Determine the (x, y) coordinate at the center of the cell enclosing the given text.  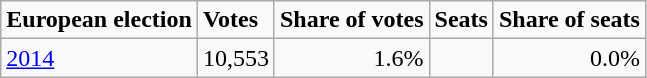
1.6% (352, 58)
European election (100, 20)
2014 (100, 58)
0.0% (569, 58)
Share of votes (352, 20)
Seats (461, 20)
Votes (236, 20)
Share of seats (569, 20)
10,553 (236, 58)
